Pinpoint the cell where the given text exists, returning its [X, Y] midpoint coordinate. 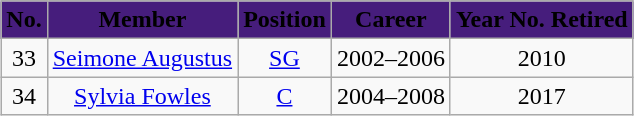
Position [285, 20]
No. [24, 20]
Sylvia Fowles [142, 96]
2004–2008 [390, 96]
Seimone Augustus [142, 58]
Career [390, 20]
SG [285, 58]
Year No. Retired [542, 20]
Member [142, 20]
C [285, 96]
2017 [542, 96]
2002–2006 [390, 58]
33 [24, 58]
34 [24, 96]
2010 [542, 58]
